Detect which cell encompasses the target text, then output its [x, y] center coordinate. 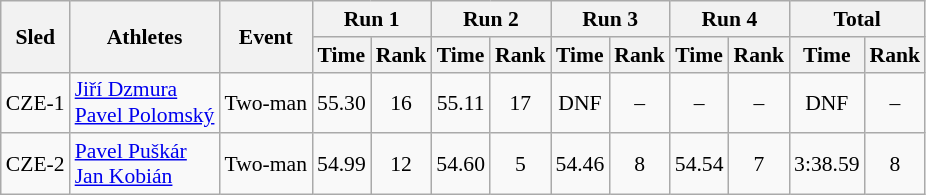
Run 4 [730, 19]
54.99 [342, 164]
55.11 [460, 102]
17 [520, 102]
Sled [36, 36]
5 [520, 164]
Pavel PuškárJan Kobián [145, 164]
Jiří DzmuraPavel Polomský [145, 102]
Run 1 [372, 19]
54.60 [460, 164]
55.30 [342, 102]
3:38.59 [826, 164]
Event [266, 36]
7 [760, 164]
16 [402, 102]
CZE-1 [36, 102]
Run 2 [490, 19]
Total [857, 19]
Run 3 [610, 19]
Athletes [145, 36]
CZE-2 [36, 164]
54.46 [580, 164]
12 [402, 164]
54.54 [700, 164]
